Return the [x, y] coordinate for the center point of the cell that contains the specified text.  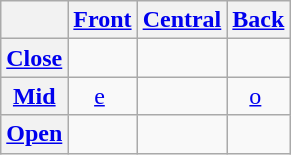
Back [258, 20]
Open [34, 134]
Close [34, 58]
o [258, 96]
Front [102, 20]
e [102, 96]
Mid [34, 96]
Central [182, 20]
